Return the (X, Y) coordinate for the center point of the cell that contains the specified text.  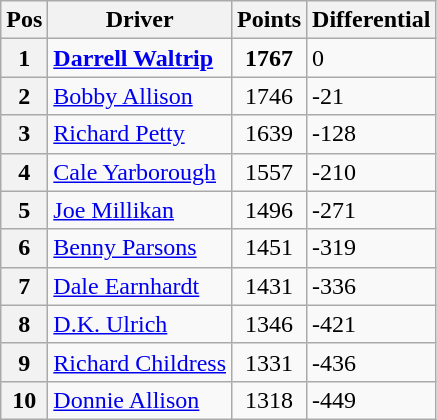
D.K. Ulrich (140, 324)
-421 (372, 324)
-449 (372, 400)
1496 (270, 210)
Driver (140, 20)
Richard Petty (140, 134)
6 (24, 248)
1557 (270, 172)
10 (24, 400)
1431 (270, 286)
Pos (24, 20)
7 (24, 286)
5 (24, 210)
1451 (270, 248)
-21 (372, 96)
2 (24, 96)
Dale Earnhardt (140, 286)
9 (24, 362)
1639 (270, 134)
Donnie Allison (140, 400)
1331 (270, 362)
8 (24, 324)
-319 (372, 248)
Cale Yarborough (140, 172)
-210 (372, 172)
3 (24, 134)
Differential (372, 20)
Darrell Waltrip (140, 58)
Bobby Allison (140, 96)
1346 (270, 324)
Points (270, 20)
Joe Millikan (140, 210)
1767 (270, 58)
1 (24, 58)
Richard Childress (140, 362)
-336 (372, 286)
4 (24, 172)
-436 (372, 362)
-128 (372, 134)
0 (372, 58)
-271 (372, 210)
1746 (270, 96)
1318 (270, 400)
Benny Parsons (140, 248)
